Return [x, y] of the center of cell containing provided text 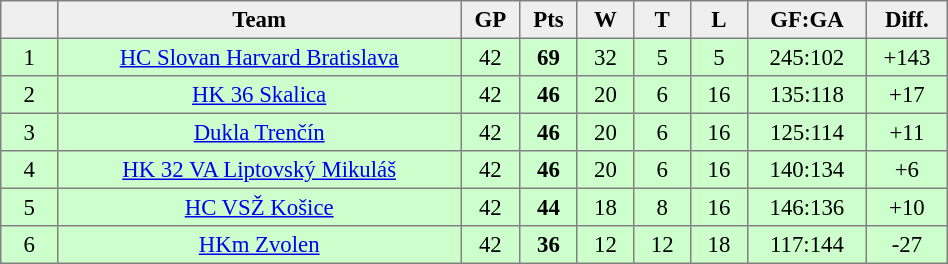
32 [606, 57]
+17 [908, 95]
Pts [548, 20]
Team [258, 20]
125:114 [806, 132]
135:118 [806, 95]
3 [30, 132]
L [720, 20]
8 [662, 207]
1 [30, 57]
36 [548, 245]
245:102 [806, 57]
69 [548, 57]
HC VSŽ Košice [258, 207]
-27 [908, 245]
GF:GA [806, 20]
Dukla Trenčín [258, 132]
GP [490, 20]
Diff. [908, 20]
146:136 [806, 207]
HKm Zvolen [258, 245]
117:144 [806, 245]
+143 [908, 57]
+10 [908, 207]
4 [30, 170]
T [662, 20]
140:134 [806, 170]
HC Slovan Harvard Bratislava [258, 57]
W [606, 20]
44 [548, 207]
HK 32 VA Liptovský Mikuláš [258, 170]
2 [30, 95]
+11 [908, 132]
HK 36 Skalica [258, 95]
+6 [908, 170]
